Determine the [X, Y] coordinate at the center of the cell enclosing the given text.  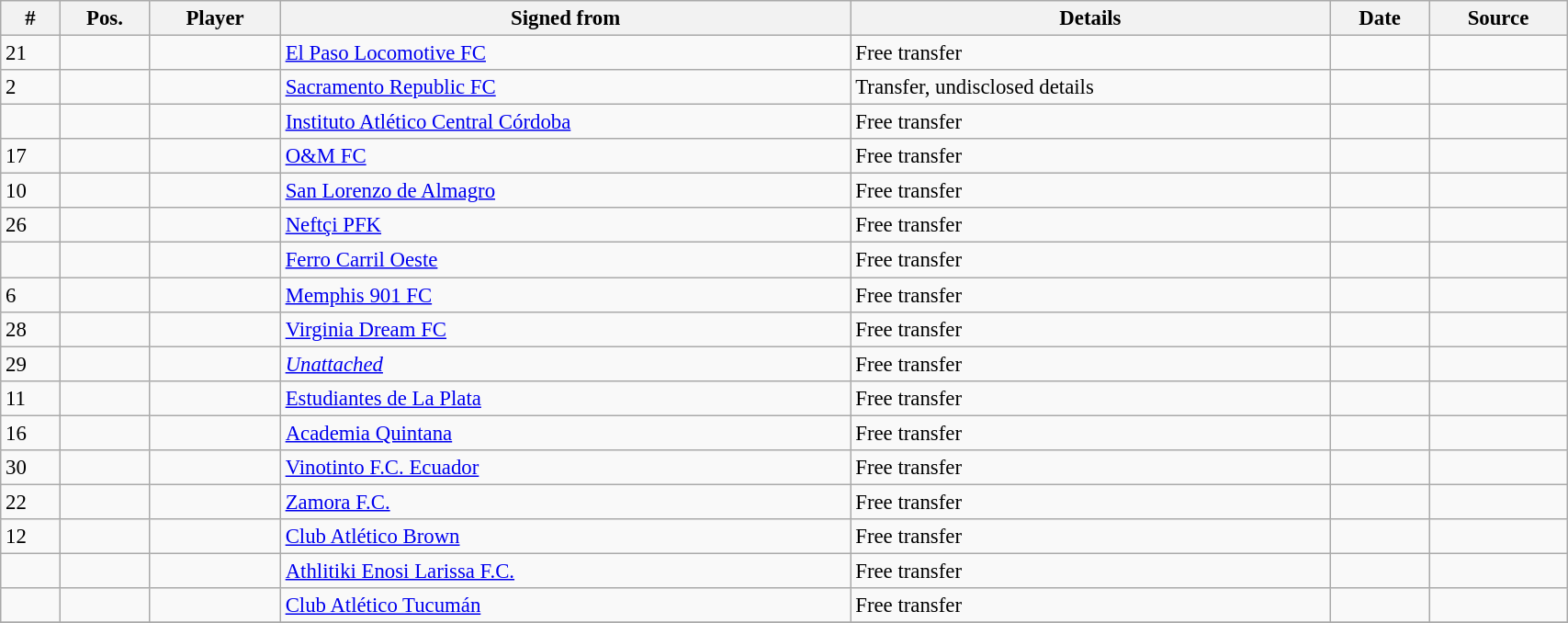
Memphis 901 FC [566, 295]
Athlitiki Enosi Larissa F.C. [566, 571]
22 [30, 502]
Estudiantes de La Plata [566, 398]
Player [215, 18]
Unattached [566, 364]
Signed from [566, 18]
30 [30, 468]
21 [30, 53]
26 [30, 225]
17 [30, 156]
Virginia Dream FC [566, 329]
Neftçi PFK [566, 225]
San Lorenzo de Almagro [566, 191]
Transfer, undisclosed details [1090, 87]
10 [30, 191]
Zamora F.C. [566, 502]
Instituto Atlético Central Córdoba [566, 122]
Date [1380, 18]
Ferro Carril Oeste [566, 260]
O&M FC [566, 156]
29 [30, 364]
12 [30, 537]
6 [30, 295]
Academia Quintana [566, 433]
16 [30, 433]
Pos. [105, 18]
# [30, 18]
28 [30, 329]
Details [1090, 18]
Vinotinto F.C. Ecuador [566, 468]
Club Atlético Brown [566, 537]
Source [1497, 18]
11 [30, 398]
El Paso Locomotive FC [566, 53]
Sacramento Republic FC [566, 87]
2 [30, 87]
Club Atlético Tucumán [566, 606]
